Extract the [x, y] coordinate from the center of the cell holding the provided text.  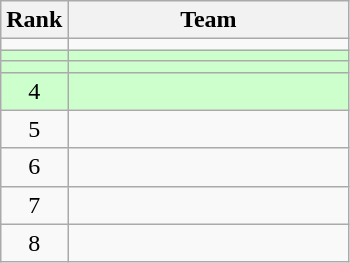
7 [34, 205]
6 [34, 167]
Team [208, 20]
5 [34, 129]
4 [34, 91]
8 [34, 243]
Rank [34, 20]
